Return (X, Y) of the center of cell containing provided text 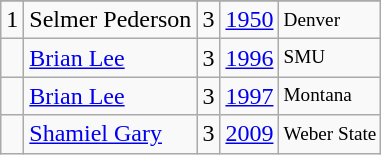
Shamiel Gary (110, 134)
2009 (250, 134)
1 (12, 20)
Weber State (330, 134)
1950 (250, 20)
1996 (250, 58)
SMU (330, 58)
Selmer Pederson (110, 20)
Montana (330, 96)
Denver (330, 20)
1997 (250, 96)
